Scan for the cell matching the given text and deliver its [x, y] coordinate at center. 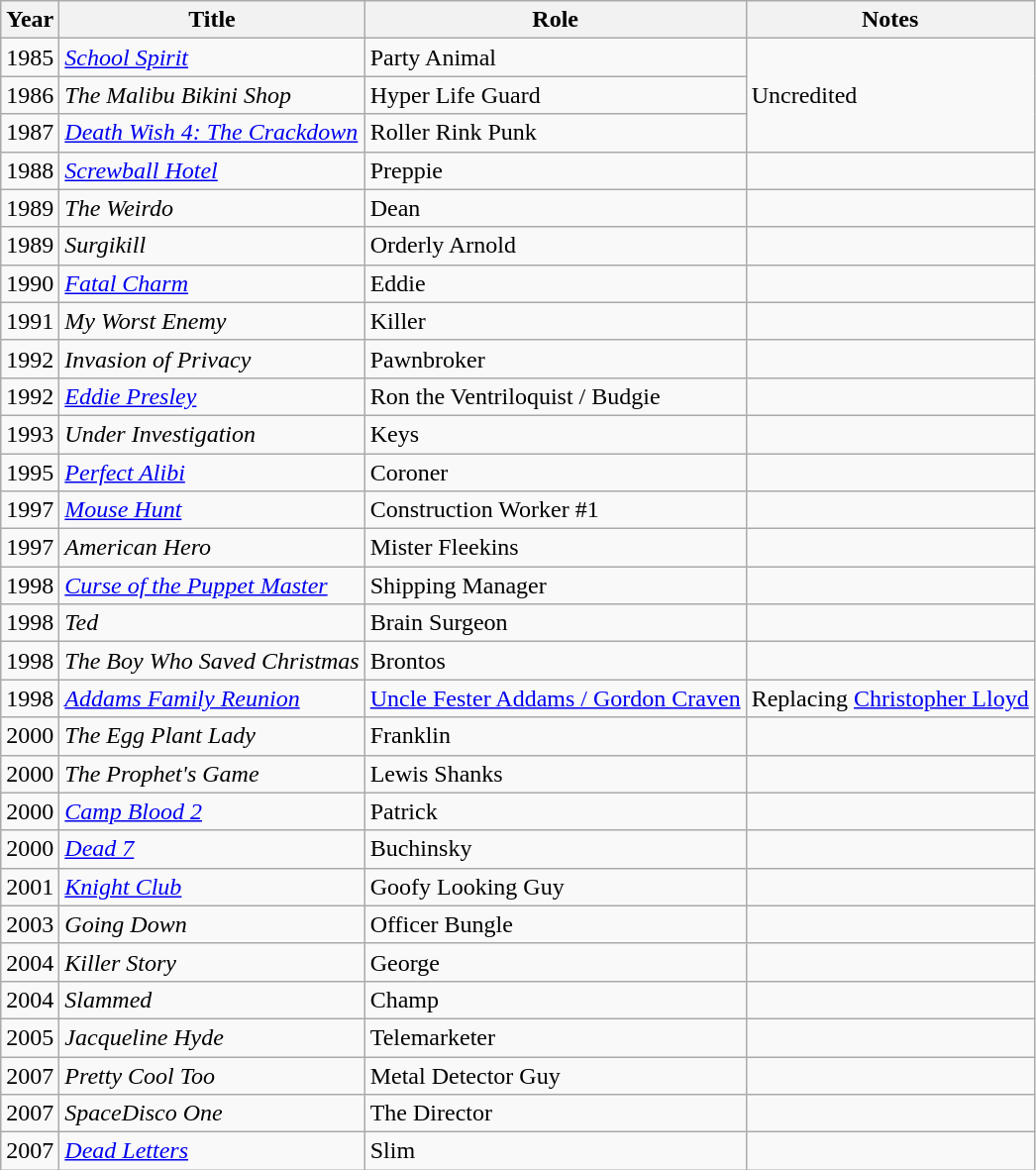
Uncredited [889, 95]
Pawnbroker [555, 359]
Lewis Shanks [555, 774]
Uncle Fester Addams / Gordon Craven [555, 698]
Screwball Hotel [212, 170]
1991 [30, 321]
Camp Blood 2 [212, 811]
1986 [30, 95]
2003 [30, 924]
The Boy Who Saved Christmas [212, 661]
Dead 7 [212, 849]
Role [555, 20]
Patrick [555, 811]
American Hero [212, 548]
Curse of the Puppet Master [212, 585]
The Malibu Bikini Shop [212, 95]
Surgikill [212, 246]
Killer [555, 321]
Eddie [555, 283]
Slim [555, 1151]
Invasion of Privacy [212, 359]
The Egg Plant Lady [212, 736]
Going Down [212, 924]
Dead Letters [212, 1151]
Pretty Cool Too [212, 1075]
Keys [555, 434]
The Weirdo [212, 208]
Knight Club [212, 887]
Slammed [212, 1000]
Buchinsky [555, 849]
Officer Bungle [555, 924]
Eddie Presley [212, 396]
Party Animal [555, 57]
Franklin [555, 736]
Under Investigation [212, 434]
Killer Story [212, 962]
1995 [30, 473]
Brontos [555, 661]
1990 [30, 283]
Mister Fleekins [555, 548]
George [555, 962]
Brain Surgeon [555, 623]
Replacing Christopher Lloyd [889, 698]
Goofy Looking Guy [555, 887]
The Director [555, 1114]
Shipping Manager [555, 585]
My Worst Enemy [212, 321]
Preppie [555, 170]
Coroner [555, 473]
2001 [30, 887]
Metal Detector Guy [555, 1075]
Title [212, 20]
1985 [30, 57]
Champ [555, 1000]
Hyper Life Guard [555, 95]
2005 [30, 1037]
Roller Rink Punk [555, 133]
Dean [555, 208]
1988 [30, 170]
Ron the Ventriloquist / Budgie [555, 396]
Orderly Arnold [555, 246]
Perfect Alibi [212, 473]
Death Wish 4: The Crackdown [212, 133]
Mouse Hunt [212, 510]
Jacqueline Hyde [212, 1037]
Year [30, 20]
Construction Worker #1 [555, 510]
Telemarketer [555, 1037]
School Spirit [212, 57]
1987 [30, 133]
SpaceDisco One [212, 1114]
Fatal Charm [212, 283]
Addams Family Reunion [212, 698]
Notes [889, 20]
1993 [30, 434]
The Prophet's Game [212, 774]
Ted [212, 623]
